Find where the given text appears and provide that cell's center as (x, y) coordinate. 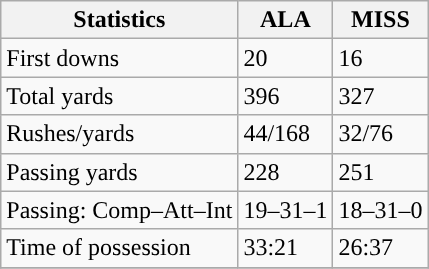
20 (286, 58)
Passing: Comp–Att–Int (120, 210)
327 (380, 96)
ALA (286, 20)
26:37 (380, 248)
MISS (380, 20)
Rushes/yards (120, 134)
44/168 (286, 134)
32/76 (380, 134)
16 (380, 58)
396 (286, 96)
228 (286, 172)
19–31–1 (286, 210)
Statistics (120, 20)
33:21 (286, 248)
First downs (120, 58)
251 (380, 172)
Total yards (120, 96)
18–31–0 (380, 210)
Passing yards (120, 172)
Time of possession (120, 248)
